From the cell containing the given text, extract its center point as [X, Y] coordinate. 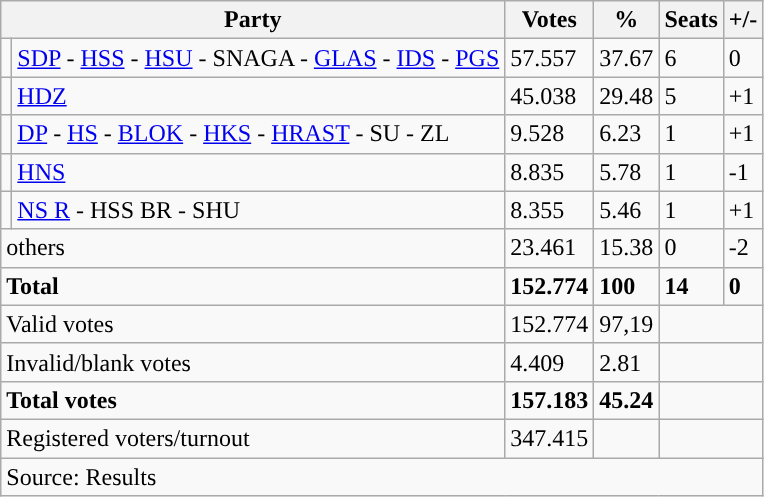
15.38 [626, 248]
45.038 [550, 96]
Invalid/blank votes [253, 362]
HNS [258, 172]
23.461 [550, 248]
37.67 [626, 58]
100 [626, 286]
347.415 [550, 438]
29.48 [626, 96]
5.46 [626, 210]
Source: Results [382, 477]
-2 [742, 248]
157.183 [550, 400]
8.835 [550, 172]
97,19 [626, 324]
+/- [742, 20]
45.24 [626, 400]
Total votes [253, 400]
others [253, 248]
SDP - HSS - HSU - SNAGA - GLAS - IDS - PGS [258, 58]
Party [253, 20]
Registered voters/turnout [253, 438]
14 [691, 286]
4.409 [550, 362]
HDZ [258, 96]
5.78 [626, 172]
2.81 [626, 362]
DP - HS - BLOK - HKS - HRAST - SU - ZL [258, 134]
Valid votes [253, 324]
6 [691, 58]
% [626, 20]
NS R - HSS BR - SHU [258, 210]
Votes [550, 20]
5 [691, 96]
Seats [691, 20]
-1 [742, 172]
Total [253, 286]
6.23 [626, 134]
57.557 [550, 58]
8.355 [550, 210]
9.528 [550, 134]
